Return (x, y) of the center of cell containing provided text 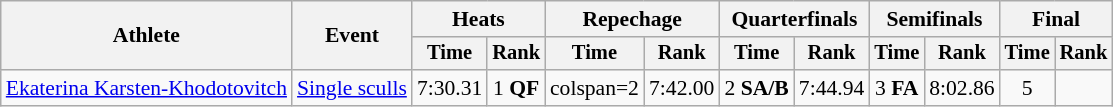
Final (1056, 19)
5 (1028, 88)
7:44.94 (832, 88)
Semifinals (934, 19)
Event (352, 36)
8:02.86 (962, 88)
1 QF (516, 88)
Repechage (632, 19)
Ekaterina Karsten-Khodotovitch (146, 88)
7:30.31 (450, 88)
3 FA (896, 88)
Single sculls (352, 88)
Quarterfinals (794, 19)
Heats (478, 19)
colspan=2 (594, 88)
7:42.00 (682, 88)
Athlete (146, 36)
2 SA/B (756, 88)
